For the text-containing cell, return its midpoint in [X, Y] coordinate format. 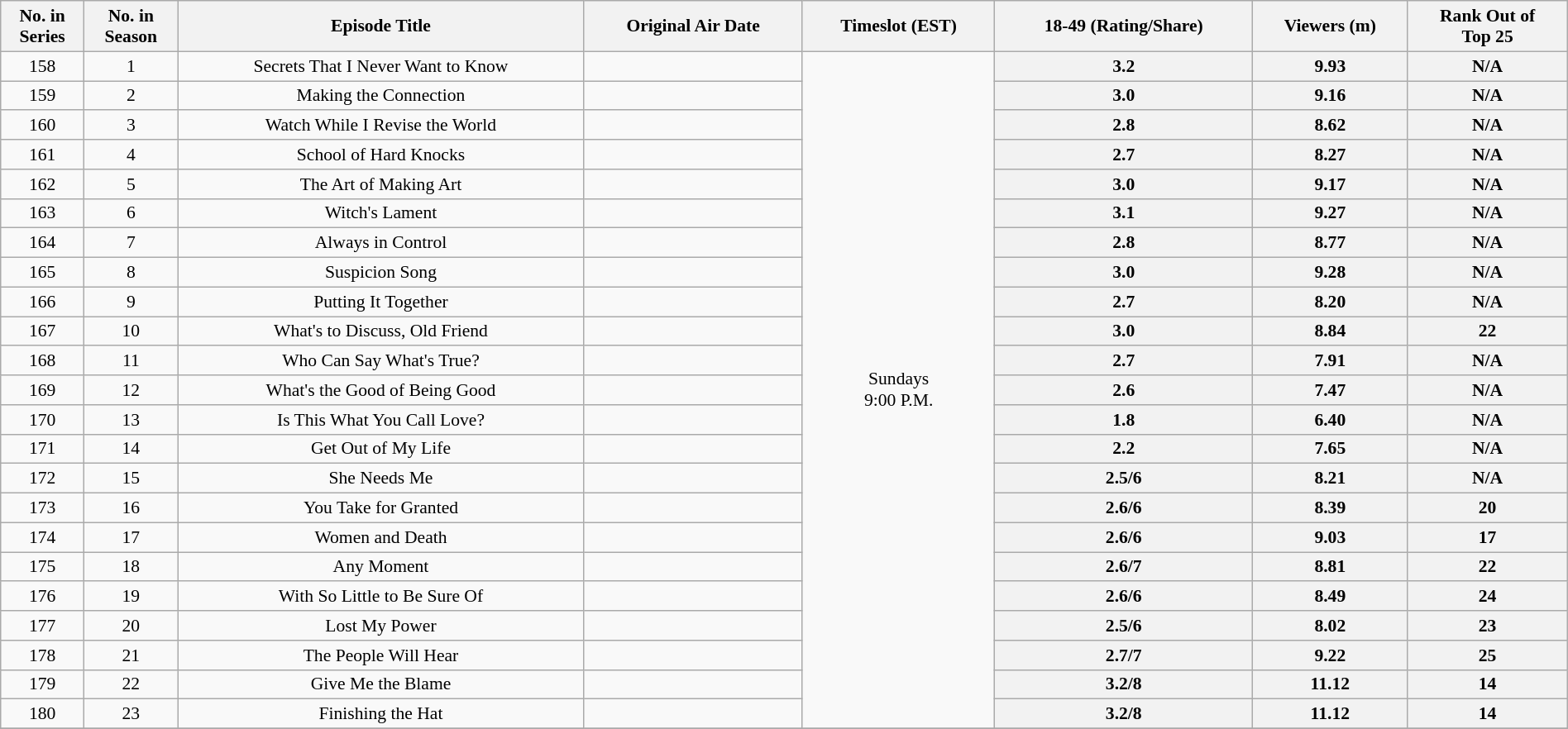
She Needs Me [380, 479]
12 [131, 390]
180 [43, 714]
8.21 [1330, 479]
What's the Good of Being Good [380, 390]
9.22 [1330, 655]
171 [43, 449]
3.1 [1124, 213]
2.7/7 [1124, 655]
8.02 [1330, 626]
Watch While I Revise the World [380, 126]
179 [43, 684]
165 [43, 273]
6.40 [1330, 420]
Who Can Say What's True? [380, 361]
Witch's Lament [380, 213]
Suspicion Song [380, 273]
9.28 [1330, 273]
8.49 [1330, 597]
15 [131, 479]
177 [43, 626]
16 [131, 508]
Lost My Power [380, 626]
163 [43, 213]
18 [131, 567]
Original Air Date [693, 26]
19 [131, 597]
2.6 [1124, 390]
The Art of Making Art [380, 184]
21 [131, 655]
25 [1487, 655]
158 [43, 66]
162 [43, 184]
Always in Control [380, 243]
School of Hard Knocks [380, 155]
174 [43, 537]
9.03 [1330, 537]
2 [131, 96]
10 [131, 331]
8.84 [1330, 331]
5 [131, 184]
8.39 [1330, 508]
2.2 [1124, 449]
9.17 [1330, 184]
170 [43, 420]
178 [43, 655]
2.6/7 [1124, 567]
167 [43, 331]
With So Little to Be Sure Of [380, 597]
8.62 [1330, 126]
7.47 [1330, 390]
Women and Death [380, 537]
7.91 [1330, 361]
6 [131, 213]
8.81 [1330, 567]
No. inSeries [43, 26]
You Take for Granted [380, 508]
1 [131, 66]
Episode Title [380, 26]
No. inSeason [131, 26]
Any Moment [380, 567]
176 [43, 597]
Viewers (m) [1330, 26]
Get Out of My Life [380, 449]
Finishing the Hat [380, 714]
175 [43, 567]
166 [43, 302]
173 [43, 508]
Making the Connection [380, 96]
13 [131, 420]
172 [43, 479]
160 [43, 126]
9.27 [1330, 213]
Secrets That I Never Want to Know [380, 66]
3 [131, 126]
159 [43, 96]
4 [131, 155]
168 [43, 361]
169 [43, 390]
9.93 [1330, 66]
1.8 [1124, 420]
Rank Out ofTop 25 [1487, 26]
24 [1487, 597]
Is This What You Call Love? [380, 420]
8 [131, 273]
7.65 [1330, 449]
8.20 [1330, 302]
The People Will Hear [380, 655]
Putting It Together [380, 302]
161 [43, 155]
11 [131, 361]
9.16 [1330, 96]
18-49 (Rating/Share) [1124, 26]
Sundays9:00 P.M. [898, 390]
8.77 [1330, 243]
8.27 [1330, 155]
What's to Discuss, Old Friend [380, 331]
7 [131, 243]
Timeslot (EST) [898, 26]
9 [131, 302]
164 [43, 243]
3.2 [1124, 66]
Give Me the Blame [380, 684]
